For the text-containing cell, return its midpoint in (X, Y) coordinate format. 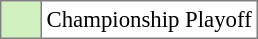
Championship Playoff (149, 20)
